Provide the (x, y) coordinate of the cell's center where the given text is located.  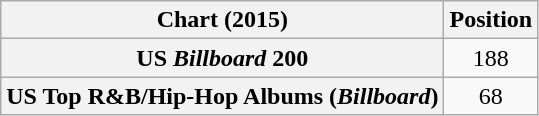
US Billboard 200 (222, 58)
US Top R&B/Hip-Hop Albums (Billboard) (222, 96)
68 (491, 96)
Chart (2015) (222, 20)
188 (491, 58)
Position (491, 20)
